Detect which cell encompasses the target text, then output its (X, Y) center coordinate. 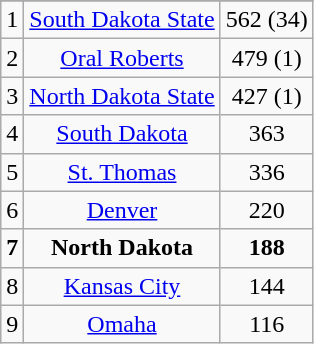
6 (12, 210)
South Dakota State (122, 20)
Omaha (122, 324)
Oral Roberts (122, 58)
North Dakota (122, 248)
220 (266, 210)
Denver (122, 210)
8 (12, 286)
116 (266, 324)
7 (12, 248)
336 (266, 172)
3 (12, 96)
South Dakota (122, 134)
363 (266, 134)
9 (12, 324)
North Dakota State (122, 96)
427 (1) (266, 96)
Kansas City (122, 286)
2 (12, 58)
479 (1) (266, 58)
St. Thomas (122, 172)
562 (34) (266, 20)
4 (12, 134)
188 (266, 248)
1 (12, 20)
144 (266, 286)
5 (12, 172)
